Capture the cell that displays the provided text and extract its [x, y] central coordinate. 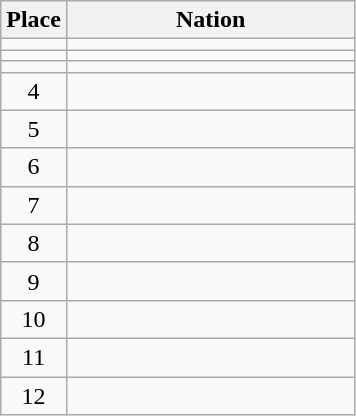
7 [34, 205]
Place [34, 20]
8 [34, 243]
4 [34, 91]
6 [34, 167]
12 [34, 395]
9 [34, 281]
5 [34, 129]
11 [34, 357]
Nation [210, 20]
10 [34, 319]
